Search for the cell housing the specified text and yield its (X, Y) center coordinate. 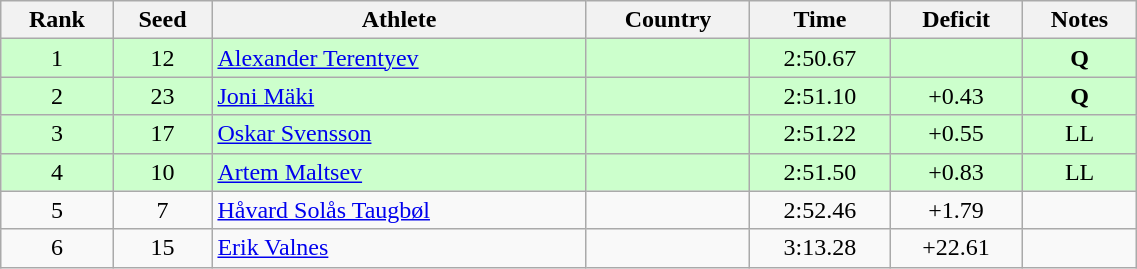
Notes (1080, 20)
Alexander Terentyev (399, 58)
Joni Mäki (399, 96)
Erik Valnes (399, 248)
+22.61 (956, 248)
+0.83 (956, 172)
2 (57, 96)
17 (162, 134)
12 (162, 58)
Artem Maltsev (399, 172)
2:52.46 (820, 210)
Seed (162, 20)
7 (162, 210)
Håvard Solås Taugbøl (399, 210)
23 (162, 96)
2:51.10 (820, 96)
Deficit (956, 20)
2:50.67 (820, 58)
2:51.50 (820, 172)
2:51.22 (820, 134)
Rank (57, 20)
+1.79 (956, 210)
Oskar Svensson (399, 134)
3 (57, 134)
15 (162, 248)
Athlete (399, 20)
Time (820, 20)
+0.43 (956, 96)
5 (57, 210)
6 (57, 248)
4 (57, 172)
Country (668, 20)
10 (162, 172)
3:13.28 (820, 248)
+0.55 (956, 134)
1 (57, 58)
